Search for the cell housing the specified text and yield its (x, y) center coordinate. 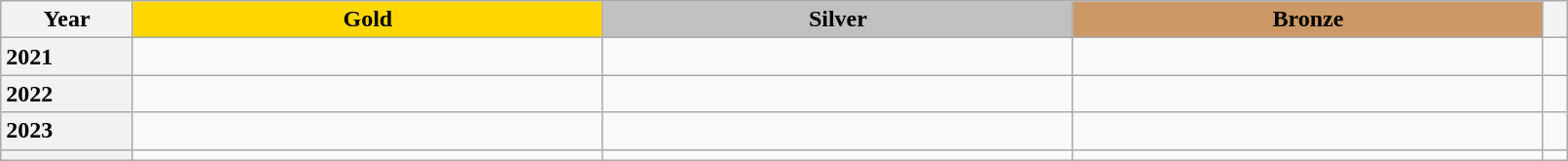
2022 (67, 94)
Silver (837, 20)
Year (67, 20)
Gold (368, 20)
2021 (67, 57)
2023 (67, 131)
Bronze (1308, 20)
